Locate the cell with the specified text and output its (X, Y) center coordinate. 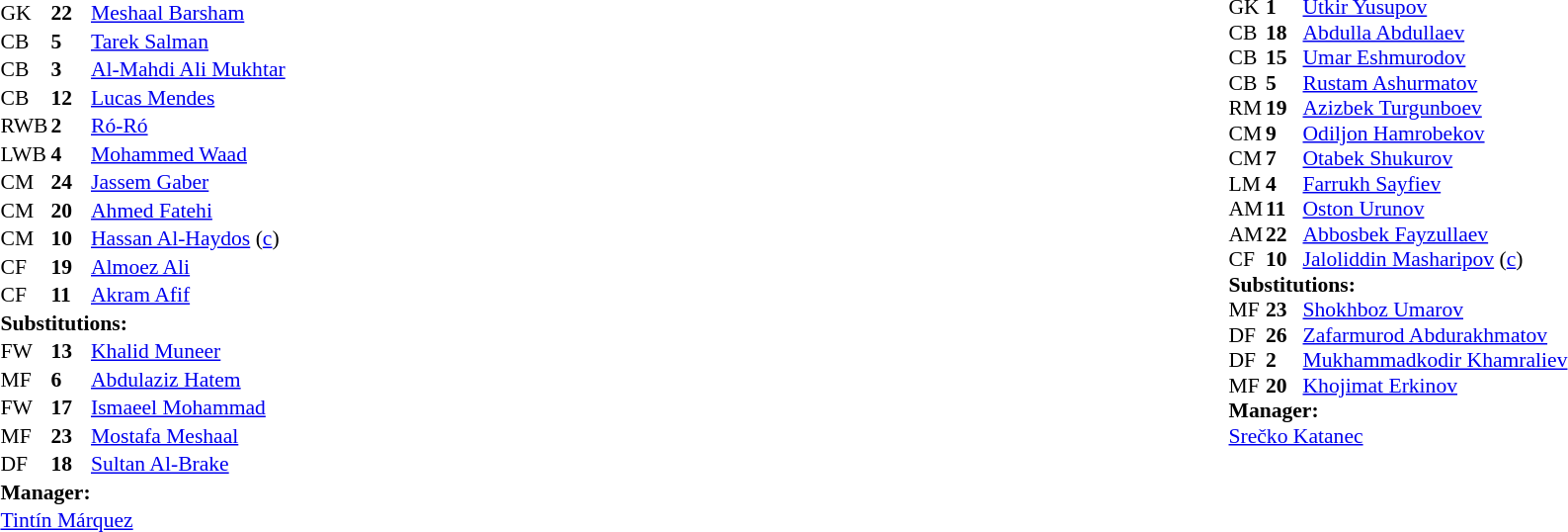
Abdulaziz Hatem (188, 380)
Shokhboz Umarov (1436, 310)
Tarek Salman (188, 42)
Abbosbek Fayzullaev (1436, 234)
Meshaal Barsham (188, 13)
Khalid Muneer (188, 351)
LWB (24, 154)
GK (24, 13)
Abdulla Abdullaev (1436, 33)
Ró-Ró (188, 126)
LM (1248, 184)
RM (1248, 108)
7 (1284, 159)
Akram Afif (188, 296)
Umar Eshmurodov (1436, 58)
12 (70, 98)
Azizbek Turgunboev (1436, 108)
Farrukh Sayfiev (1436, 184)
Jassem Gaber (188, 183)
Oston Urunov (1436, 209)
3 (70, 70)
Jaloliddin Masharipov (c) (1436, 260)
9 (1284, 133)
Ahmed Fatehi (188, 211)
15 (1284, 58)
Mukhammadkodir Khamraliev (1436, 361)
Otabek Shukurov (1436, 159)
13 (70, 351)
17 (70, 408)
24 (70, 183)
Al-Mahdi Ali Mukhtar (188, 70)
RWB (24, 126)
Zafarmurod Abdurakhmatov (1436, 335)
Lucas Mendes (188, 98)
Hassan Al-Haydos (c) (188, 238)
Almoez Ali (188, 267)
Odiljon Hamrobekov (1436, 133)
Mohammed Waad (188, 154)
Ismaeel Mohammad (188, 408)
6 (70, 380)
Mostafa Meshaal (188, 436)
Khojimat Erkinov (1436, 386)
Sultan Al-Brake (188, 464)
26 (1284, 335)
Srečko Katanec (1399, 436)
Rustam Ashurmatov (1436, 83)
